For the text-containing cell, return its midpoint in (x, y) coordinate format. 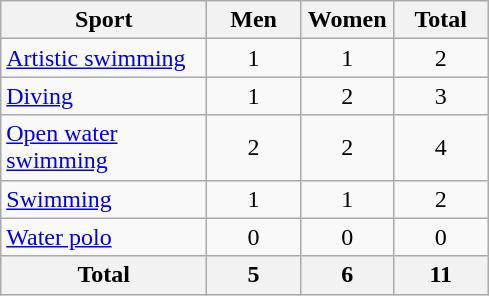
Water polo (104, 237)
3 (441, 96)
Diving (104, 96)
4 (441, 148)
Open water swimming (104, 148)
Sport (104, 20)
6 (347, 275)
Men (254, 20)
Artistic swimming (104, 58)
5 (254, 275)
Women (347, 20)
11 (441, 275)
Swimming (104, 199)
